Find where the given text appears and provide that cell's center as [x, y] coordinate. 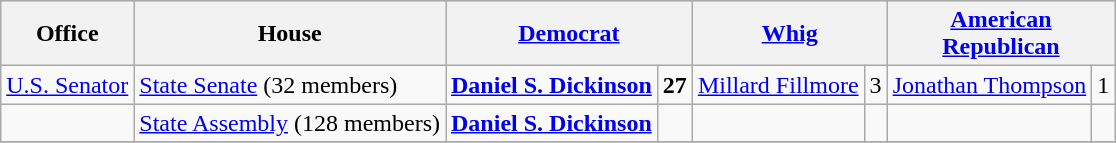
U.S. Senator [68, 85]
Office [68, 34]
State Assembly (128 members) [290, 123]
27 [674, 85]
Millard Fillmore [778, 85]
American Republican [1001, 34]
3 [876, 85]
Democrat [570, 34]
State Senate (32 members) [290, 85]
Whig [790, 34]
Jonathan Thompson [990, 85]
House [290, 34]
1 [1104, 85]
